Pinpoint the cell where the given text exists, returning its [x, y] midpoint coordinate. 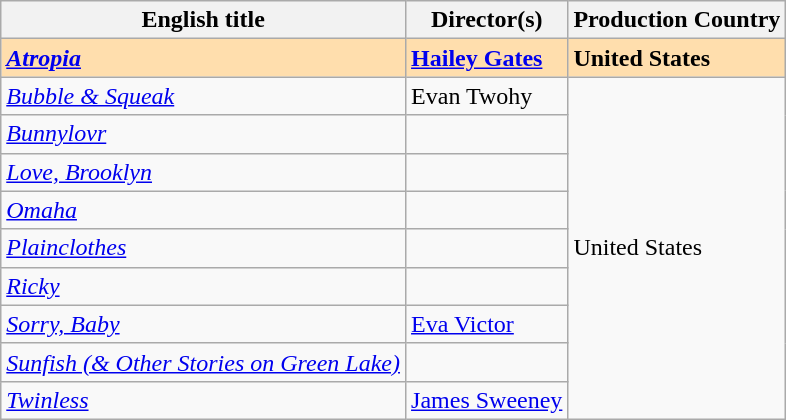
Twinless [204, 400]
Sunfish (& Other Stories on Green Lake) [204, 362]
Hailey Gates [487, 58]
Evan Twohy [487, 96]
Plainclothes [204, 248]
English title [204, 20]
Director(s) [487, 20]
Production Country [677, 20]
James Sweeney [487, 400]
Ricky [204, 286]
Love, Brooklyn [204, 172]
Eva Victor [487, 324]
Bubble & Squeak [204, 96]
Omaha [204, 210]
Bunnylovr [204, 134]
Sorry, Baby [204, 324]
Atropia [204, 58]
